Determine the [x, y] coordinate at the center of the cell enclosing the given text.  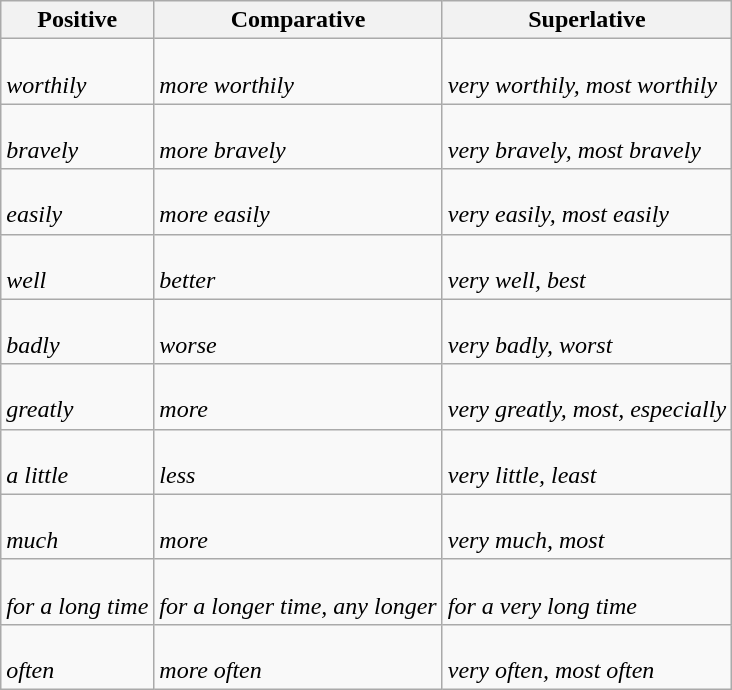
very much, most [586, 526]
much [78, 526]
bravely [78, 136]
for a longer time, any longer [298, 592]
more easily [298, 202]
more worthily [298, 72]
very worthily, most worthily [586, 72]
very often, most often [586, 656]
more bravely [298, 136]
for a very long time [586, 592]
very well, best [586, 266]
well [78, 266]
Positive [78, 20]
greatly [78, 396]
easily [78, 202]
more often [298, 656]
very badly, worst [586, 332]
badly [78, 332]
worthily [78, 72]
Superlative [586, 20]
worse [298, 332]
often [78, 656]
very bravely, most bravely [586, 136]
very greatly, most, especially [586, 396]
less [298, 462]
better [298, 266]
very little, least [586, 462]
a little [78, 462]
Comparative [298, 20]
for a long time [78, 592]
very easily, most easily [586, 202]
